Locate the cell with the specified text and output its [X, Y] center coordinate. 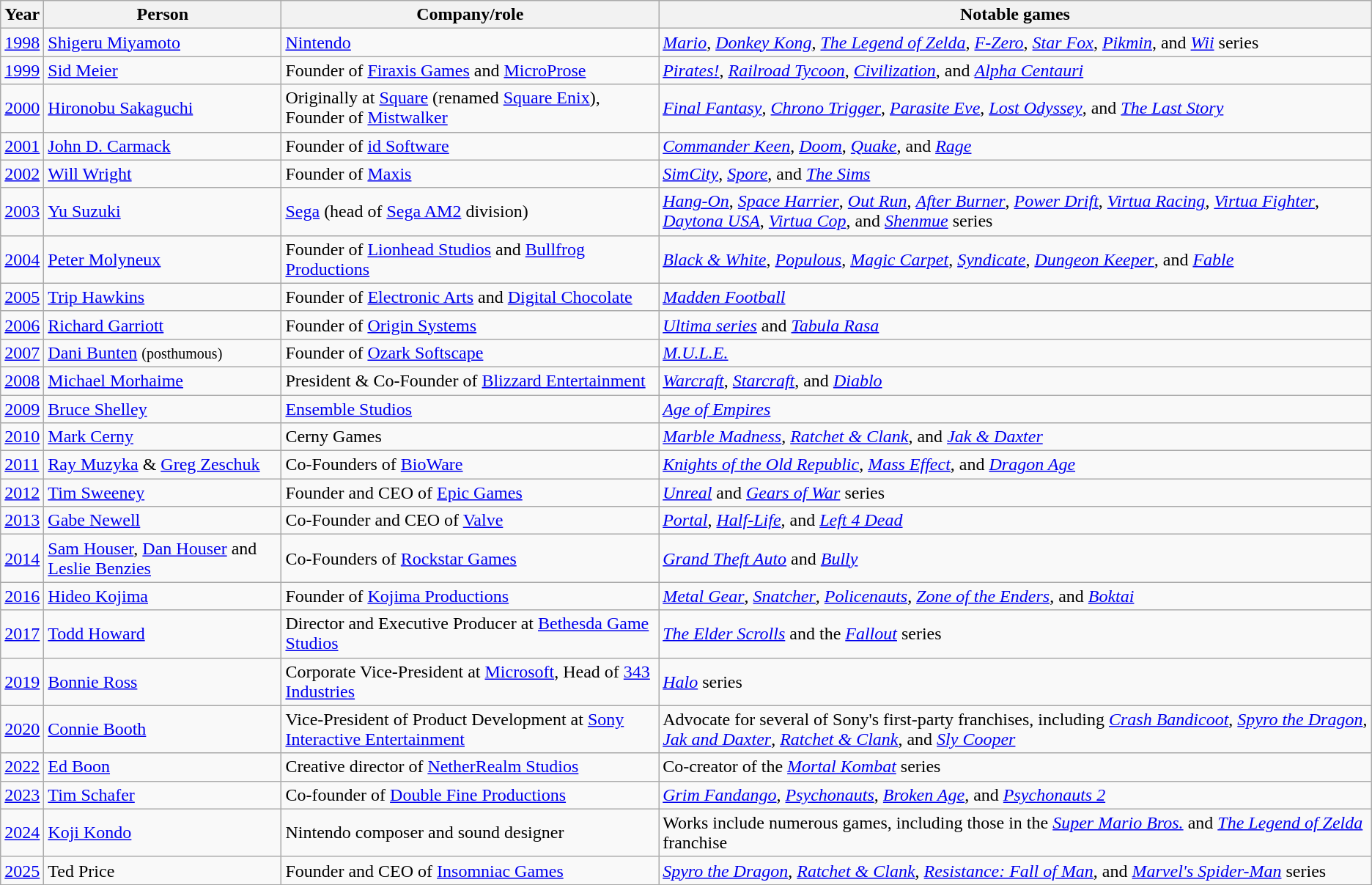
1999 [22, 70]
Director and Executive Producer at Bethesda Game Studios [471, 634]
Pirates!, Railroad Tycoon, Civilization, and Alpha Centauri [1016, 70]
Nintendo [471, 43]
Grand Theft Auto and Bully [1016, 559]
2019 [22, 682]
2022 [22, 767]
Co-founder of Double Fine Productions [471, 795]
Metal Gear, Snatcher, Policenauts, Zone of the Enders, and Boktai [1016, 596]
Richard Garriott [163, 325]
Trip Hawkins [163, 297]
2017 [22, 634]
Spyro the Dragon, Ratchet & Clank, Resistance: Fall of Man, and Marvel's Spider-Man series [1016, 870]
Final Fantasy, Chrono Trigger, Parasite Eve, Lost Odyssey, and The Last Story [1016, 109]
2003 [22, 211]
Ted Price [163, 870]
Koji Kondo [163, 833]
Mark Cerny [163, 437]
Year [22, 15]
Ultima series and Tabula Rasa [1016, 325]
Bruce Shelley [163, 408]
Unreal and Gears of War series [1016, 493]
Bonnie Ross [163, 682]
Connie Booth [163, 729]
Founder and CEO of Epic Games [471, 493]
2014 [22, 559]
2023 [22, 795]
Ray Muzyka & Greg Zeschuk [163, 465]
Originally at Square (renamed Square Enix), Founder of Mistwalker [471, 109]
2000 [22, 109]
Notable games [1016, 15]
Marble Madness, Ratchet & Clank, and Jak & Daxter [1016, 437]
Corporate Vice-President at Microsoft, Head of 343 Industries [471, 682]
Dani Bunten (posthumous) [163, 353]
Co-Founder and CEO of Valve [471, 521]
Founder of Origin Systems [471, 325]
Creative director of NetherRealm Studios [471, 767]
Nintendo composer and sound designer [471, 833]
Hang-On, Space Harrier, Out Run, After Burner, Power Drift, Virtua Racing, Virtua Fighter, Daytona USA, Virtua Cop, and Shenmue series [1016, 211]
Founder of id Software [471, 146]
Founder of Ozark Softscape [471, 353]
2010 [22, 437]
Michael Morhaime [163, 381]
Vice-President of Product Development at Sony Interactive Entertainment [471, 729]
Halo series [1016, 682]
Hironobu Sakaguchi [163, 109]
Founder of Maxis [471, 174]
2005 [22, 297]
Sam Houser, Dan Houser and Leslie Benzies [163, 559]
President & Co-Founder of Blizzard Entertainment [471, 381]
2001 [22, 146]
John D. Carmack [163, 146]
Todd Howard [163, 634]
Company/role [471, 15]
Peter Molyneux [163, 260]
Ensemble Studios [471, 408]
SimCity, Spore, and The Sims [1016, 174]
The Elder Scrolls and the Fallout series [1016, 634]
Shigeru Miyamoto [163, 43]
2008 [22, 381]
Black & White, Populous, Magic Carpet, Syndicate, Dungeon Keeper, and Fable [1016, 260]
Founder of Kojima Productions [471, 596]
Founder and CEO of Insomniac Games [471, 870]
2013 [22, 521]
Works include numerous games, including those in the Super Mario Bros. and The Legend of Zelda franchise [1016, 833]
2006 [22, 325]
Founder of Firaxis Games and MicroProse [471, 70]
Co-Founders of BioWare [471, 465]
Cerny Games [471, 437]
2012 [22, 493]
Knights of the Old Republic, Mass Effect, and Dragon Age [1016, 465]
Tim Sweeney [163, 493]
Gabe Newell [163, 521]
2025 [22, 870]
Mario, Donkey Kong, The Legend of Zelda, F-Zero, Star Fox, Pikmin, and Wii series [1016, 43]
2020 [22, 729]
2009 [22, 408]
Sid Meier [163, 70]
Sega (head of Sega AM2 division) [471, 211]
Warcraft, Starcraft, and Diablo [1016, 381]
Age of Empires [1016, 408]
Co-creator of the Mortal Kombat series [1016, 767]
Founder of Electronic Arts and Digital Chocolate [471, 297]
Advocate for several of Sony's first-party franchises, including Crash Bandicoot, Spyro the Dragon, Jak and Daxter, Ratchet & Clank, and Sly Cooper [1016, 729]
Tim Schafer [163, 795]
Grim Fandango, Psychonauts, Broken Age, and Psychonauts 2 [1016, 795]
2007 [22, 353]
Portal, Half-Life, and Left 4 Dead [1016, 521]
Founder of Lionhead Studios and Bullfrog Productions [471, 260]
Hideo Kojima [163, 596]
Yu Suzuki [163, 211]
2002 [22, 174]
2011 [22, 465]
2004 [22, 260]
Ed Boon [163, 767]
Will Wright [163, 174]
Madden Football [1016, 297]
2024 [22, 833]
Person [163, 15]
2016 [22, 596]
Co-Founders of Rockstar Games [471, 559]
1998 [22, 43]
Commander Keen, Doom, Quake, and Rage [1016, 146]
M.U.L.E. [1016, 353]
